For the text-containing cell, return its midpoint in [x, y] coordinate format. 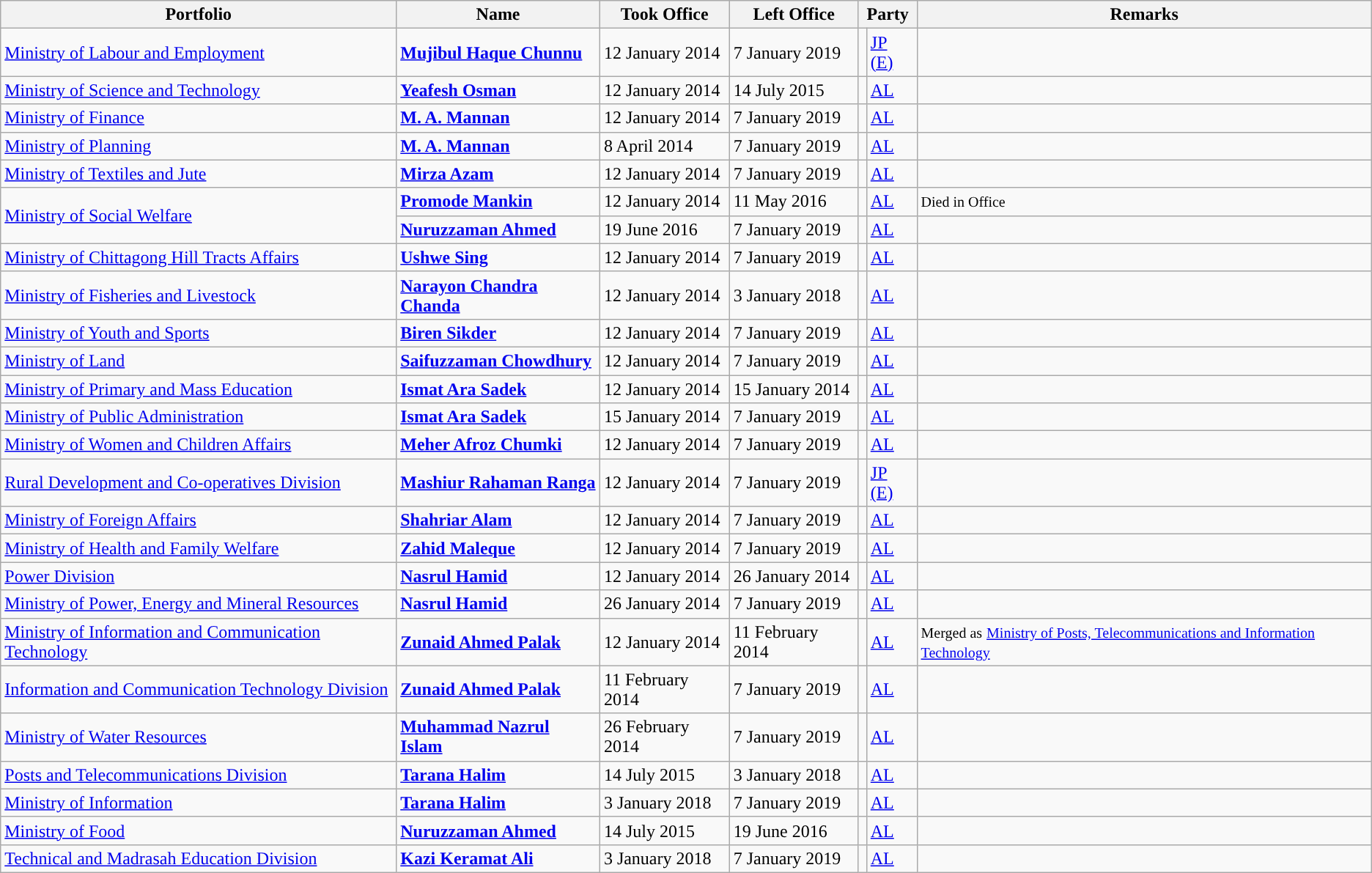
Narayon Chandra Chanda [498, 295]
Shahriar Alam [498, 520]
Ministry of Power, Energy and Mineral Resources [199, 604]
Saifuzzaman Chowdhury [498, 361]
Biren Sikder [498, 333]
Ministry of Information [199, 803]
Remarks [1144, 15]
Meher Afroz Chumki [498, 445]
Ministry of Finance [199, 118]
Ministry of Water Resources [199, 737]
Promode Mankin [498, 202]
Ministry of Science and Technology [199, 90]
Left Office [794, 15]
Mujibul Haque Chunnu [498, 53]
26 February 2014 [664, 737]
Technical and Madrasah Education Division [199, 858]
Party [888, 15]
Mashiur Rahaman Ranga [498, 482]
Ministry of Chittagong Hill Tracts Affairs [199, 257]
Rural Development and Co-operatives Division [199, 482]
Ministry of Fisheries and Livestock [199, 295]
Ministry of Primary and Mass Education [199, 389]
8 April 2014 [664, 146]
Ministry of Planning [199, 146]
Mirza Azam [498, 174]
Ministry of Land [199, 361]
Ministry of Social Welfare [199, 216]
Portfolio [199, 15]
11 May 2016 [794, 202]
Zahid Maleque [498, 548]
Took Office [664, 15]
Power Division [199, 576]
Muhammad Nazrul Islam [498, 737]
Ushwe Sing [498, 257]
Ministry of Foreign Affairs [199, 520]
Posts and Telecommunications Division [199, 775]
Name [498, 15]
Ministry of Public Administration [199, 417]
Ministry of Youth and Sports [199, 333]
Ministry of Information and Communication Technology [199, 642]
Yeafesh Osman [498, 90]
Ministry of Women and Children Affairs [199, 445]
Ministry of Food [199, 830]
Merged as Ministry of Posts, Telecommunications and Information Technology [1144, 642]
Ministry of Textiles and Jute [199, 174]
Ministry of Health and Family Welfare [199, 548]
Died in Office [1144, 202]
Information and Communication Technology Division [199, 689]
Ministry of Labour and Employment [199, 53]
Kazi Keramat Ali [498, 858]
